Return the (X, Y) coordinate for the center point of the cell that contains the specified text.  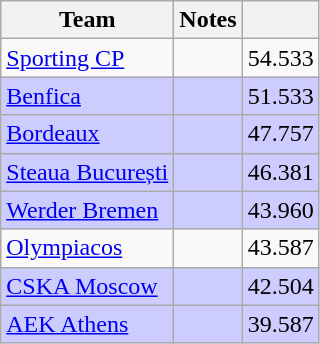
AEK Athens (88, 324)
43.960 (280, 210)
47.757 (280, 134)
Bordeaux (88, 134)
39.587 (280, 324)
Benfica (88, 96)
Team (88, 20)
54.533 (280, 58)
Olympiacos (88, 248)
43.587 (280, 248)
Sporting CP (88, 58)
51.533 (280, 96)
Steaua București (88, 172)
Notes (208, 20)
46.381 (280, 172)
42.504 (280, 286)
CSKA Moscow (88, 286)
Werder Bremen (88, 210)
